Pinpoint the cell where the given text exists, returning its [x, y] midpoint coordinate. 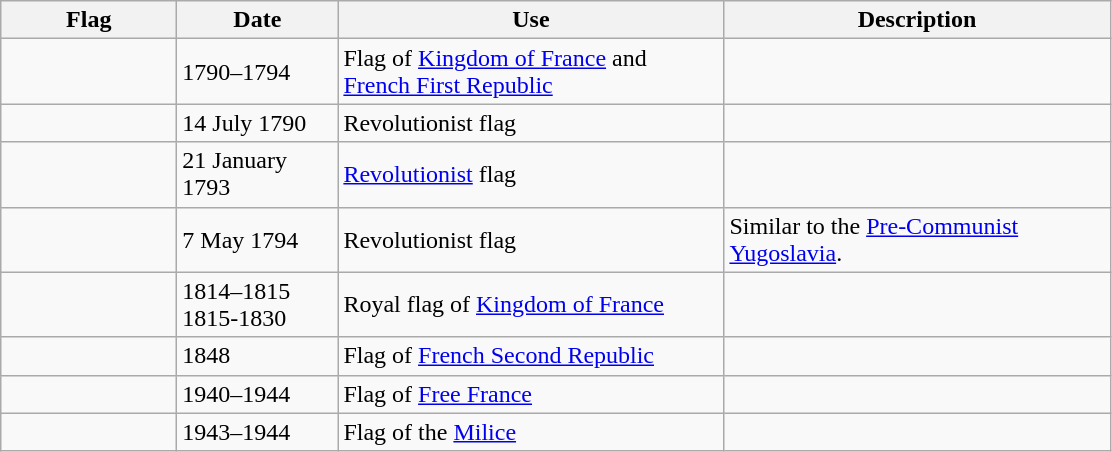
21 January 1793 [258, 174]
Date [258, 20]
Flag of Kingdom of France and French First Republic [531, 72]
14 July 1790 [258, 123]
Similar to the Pre-Communist Yugoslavia. [917, 240]
Flag of French Second Republic [531, 356]
Royal flag of Kingdom of France [531, 304]
1943–1944 [258, 432]
7 May 1794 [258, 240]
Flag [89, 20]
1940–1944 [258, 394]
Use [531, 20]
1814–1815 1815-1830 [258, 304]
1790–1794 [258, 72]
1848 [258, 356]
Description [917, 20]
Flag of the Milice [531, 432]
Flag of Free France [531, 394]
